Return the (X, Y) coordinate for the center point of the cell that contains the specified text.  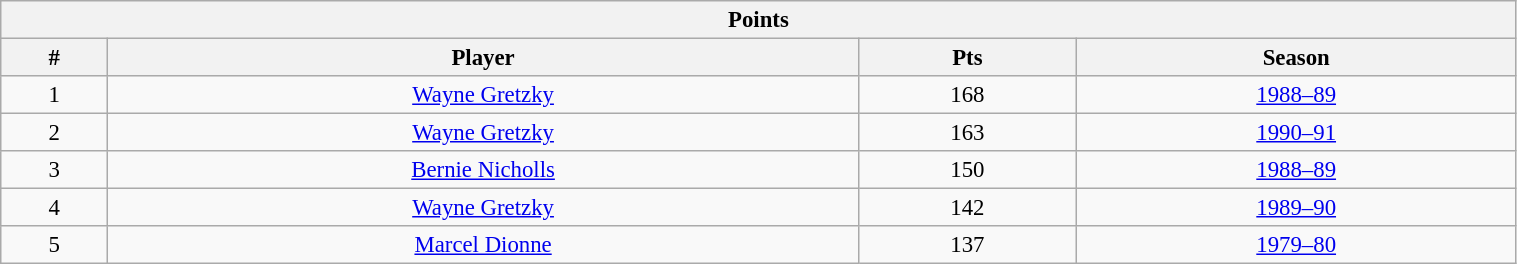
5 (54, 245)
Bernie Nicholls (484, 170)
3 (54, 170)
168 (967, 95)
# (54, 58)
4 (54, 208)
Points (758, 20)
142 (967, 208)
1990–91 (1296, 133)
163 (967, 133)
Player (484, 58)
Pts (967, 58)
150 (967, 170)
1979–80 (1296, 245)
1 (54, 95)
Season (1296, 58)
1989–90 (1296, 208)
2 (54, 133)
Marcel Dionne (484, 245)
137 (967, 245)
